Output the [X, Y] coordinate of the center of the cell containing the given text.  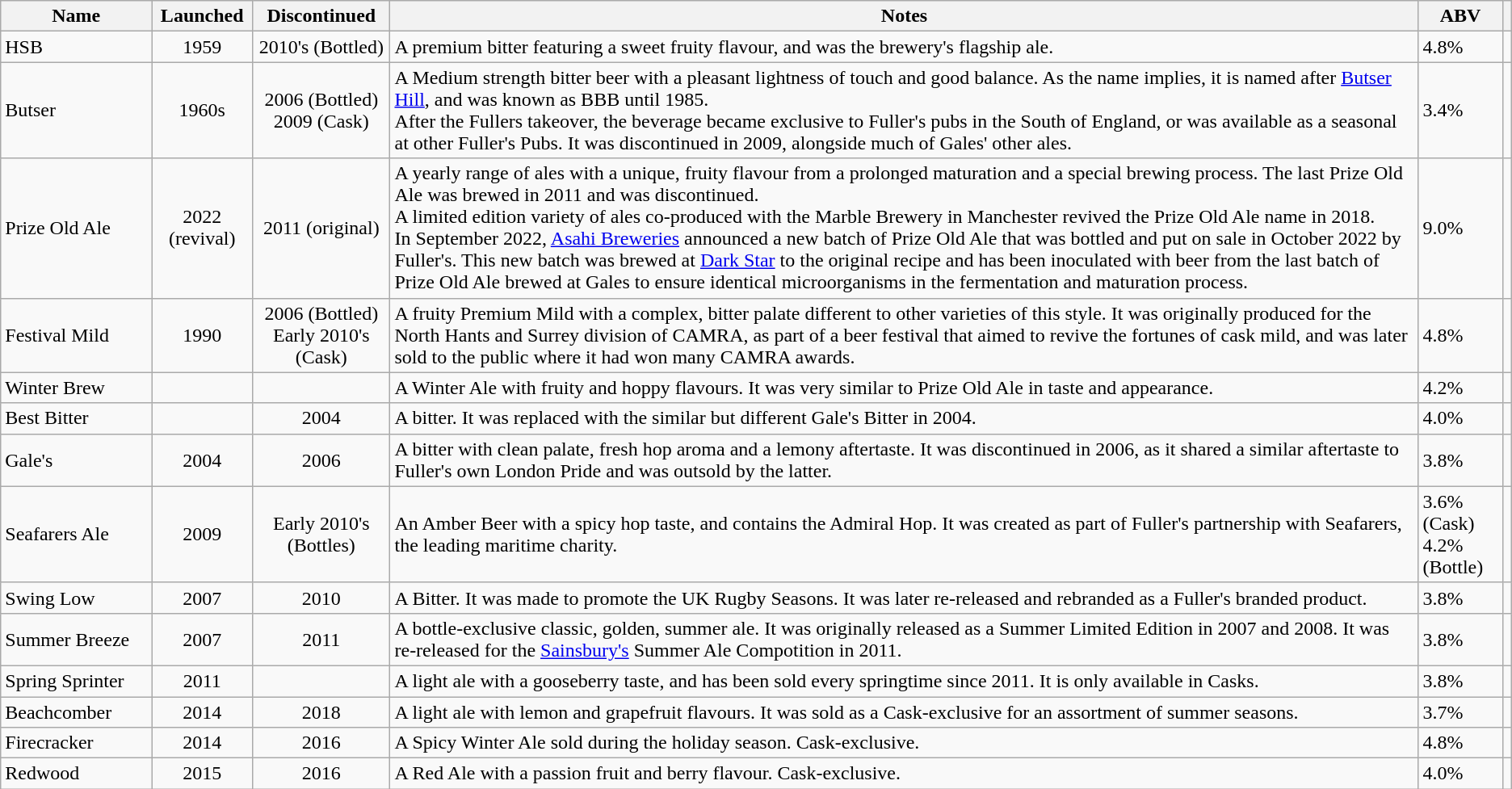
A Winter Ale with fruity and hoppy flavours. It was very similar to Prize Old Ale in taste and appearance. [905, 388]
1959 [202, 47]
Launched [202, 16]
A Red Ale with a passion fruit and berry flavour. Cask-exclusive. [905, 774]
A Bitter. It was made to promote the UK Rugby Seasons. It was later re-released and rebranded as a Fuller's branded product. [905, 598]
Name [76, 16]
Seafarers Ale [76, 535]
3.4% [1460, 110]
2006 (Bottled)2009 (Cask) [321, 110]
1990 [202, 335]
ABV [1460, 16]
Swing Low [76, 598]
Beachcomber [76, 711]
3.6% (Cask)4.2% (Bottle) [1460, 535]
A Spicy Winter Ale sold during the holiday season. Cask-exclusive. [905, 743]
Discontinued [321, 16]
2015 [202, 774]
Spring Sprinter [76, 681]
Butser [76, 110]
Best Bitter [76, 418]
A bitter. It was replaced with the similar but different Gale's Bitter in 2004. [905, 418]
A light ale with a gooseberry taste, and has been sold every springtime since 2011. It is only available in Casks. [905, 681]
Winter Brew [76, 388]
4.2% [1460, 388]
Redwood [76, 774]
2006 (Bottled)Early 2010's (Cask) [321, 335]
Gale's [76, 460]
9.0% [1460, 228]
Festival Mild [76, 335]
Summer Breeze [76, 640]
1960s [202, 110]
2006 [321, 460]
2022 (revival) [202, 228]
2009 [202, 535]
Early 2010's (Bottles) [321, 535]
2018 [321, 711]
2010 [321, 598]
2010's (Bottled) [321, 47]
3.7% [1460, 711]
Firecracker [76, 743]
HSB [76, 47]
Notes [905, 16]
2011 (original) [321, 228]
Prize Old Ale [76, 228]
A light ale with lemon and grapefruit flavours. It was sold as a Cask-exclusive for an assortment of summer seasons. [905, 711]
A premium bitter featuring a sweet fruity flavour, and was the brewery's flagship ale. [905, 47]
